Determine the [X, Y] coordinate at the center of the cell enclosing the given text.  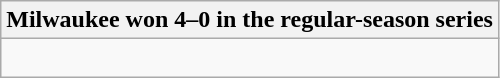
Milwaukee won 4–0 in the regular-season series [250, 20]
